Find where the given text appears and provide that cell's center as [X, Y] coordinate. 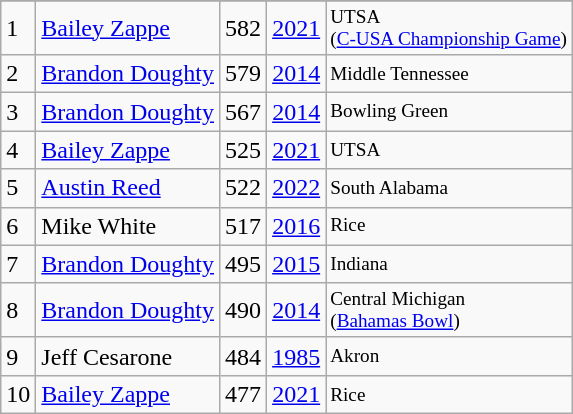
582 [244, 28]
7 [18, 264]
Central Michigan(Bahamas Bowl) [449, 310]
Austin Reed [128, 188]
3 [18, 112]
South Alabama [449, 188]
525 [244, 150]
579 [244, 74]
8 [18, 310]
10 [18, 394]
6 [18, 226]
490 [244, 310]
UTSA [449, 150]
Jeff Cesarone [128, 356]
484 [244, 356]
2015 [296, 264]
Mike White [128, 226]
5 [18, 188]
495 [244, 264]
UTSA(C-USA Championship Game) [449, 28]
1 [18, 28]
Akron [449, 356]
477 [244, 394]
2022 [296, 188]
Middle Tennessee [449, 74]
Bowling Green [449, 112]
2 [18, 74]
4 [18, 150]
567 [244, 112]
9 [18, 356]
Indiana [449, 264]
2016 [296, 226]
522 [244, 188]
1985 [296, 356]
517 [244, 226]
